Search for the cell housing the specified text and yield its (X, Y) center coordinate. 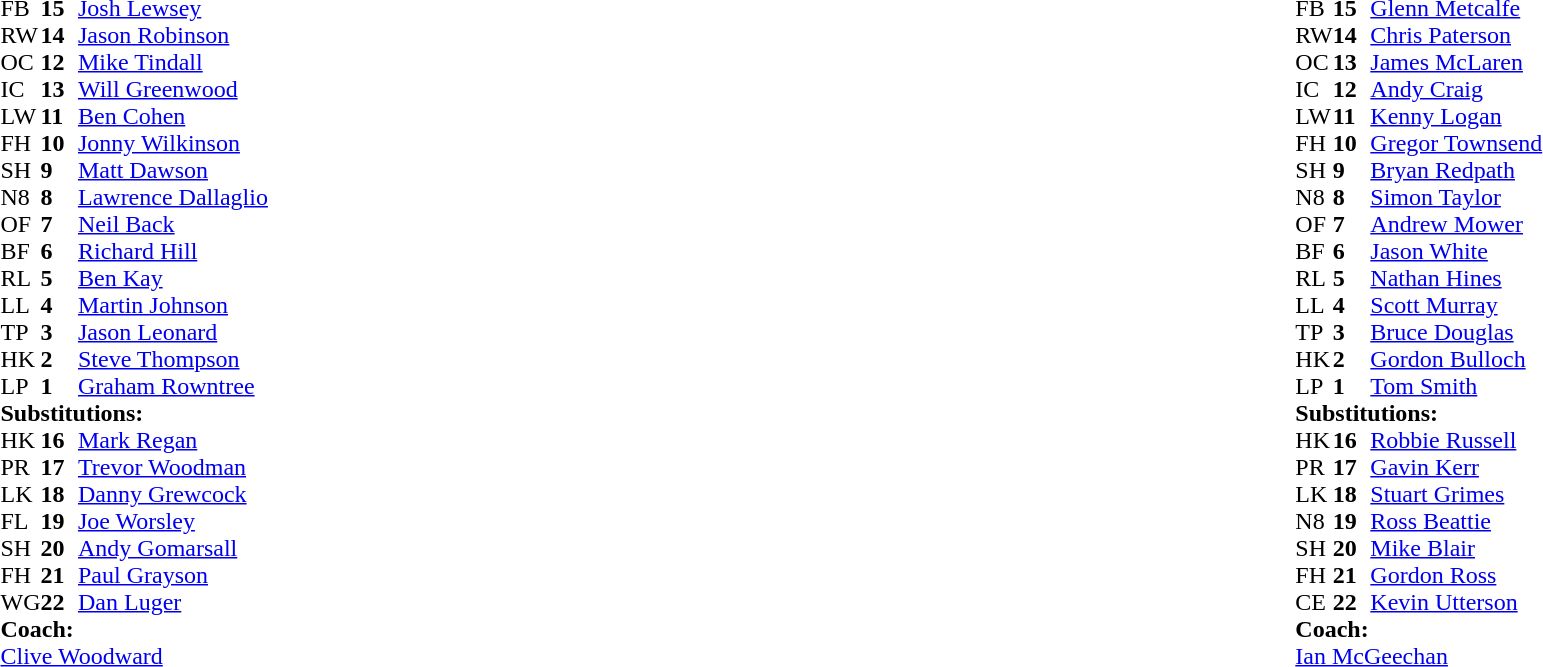
Tom Smith (1456, 386)
Paul Grayson (173, 576)
Ross Beattie (1456, 522)
Gordon Ross (1456, 576)
Jonny Wilkinson (173, 144)
Andrew Mower (1456, 224)
Ben Cohen (173, 116)
Simon Taylor (1456, 198)
Nathan Hines (1456, 278)
Andy Gomarsall (173, 548)
Will Greenwood (173, 90)
Jason Robinson (173, 36)
Jason Leonard (173, 332)
Scott Murray (1456, 306)
Richard Hill (173, 252)
Joe Worsley (173, 522)
Dan Luger (173, 602)
Kenny Logan (1456, 116)
Mike Tindall (173, 62)
Graham Rowntree (173, 386)
FL (20, 522)
Mike Blair (1456, 548)
Lawrence Dallaglio (173, 198)
Robbie Russell (1456, 440)
Bryan Redpath (1456, 170)
Steve Thompson (173, 360)
Gregor Townsend (1456, 144)
CE (1314, 602)
Bruce Douglas (1456, 332)
Chris Paterson (1456, 36)
Jason White (1456, 252)
Stuart Grimes (1456, 494)
WG (20, 602)
Neil Back (173, 224)
Kevin Utterson (1456, 602)
Andy Craig (1456, 90)
Martin Johnson (173, 306)
Matt Dawson (173, 170)
Ben Kay (173, 278)
Trevor Woodman (173, 468)
Danny Grewcock (173, 494)
Gordon Bulloch (1456, 360)
James McLaren (1456, 62)
Mark Regan (173, 440)
Gavin Kerr (1456, 468)
